Search for the cell housing the specified text and yield its (X, Y) center coordinate. 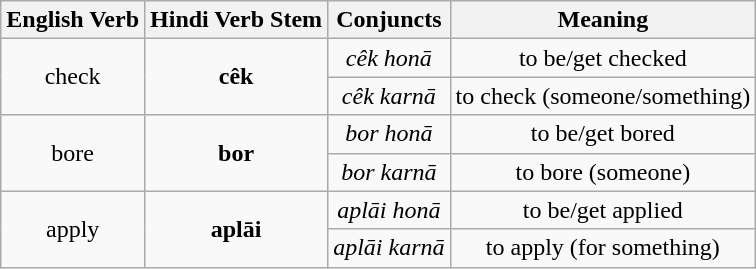
to apply (for something) (603, 248)
cêk honā (389, 58)
Conjuncts (389, 20)
Meaning (603, 20)
bor karnā (389, 172)
check (73, 77)
English Verb (73, 20)
bor (236, 153)
aplāi (236, 229)
bore (73, 153)
Hindi Verb Stem (236, 20)
aplāi honā (389, 210)
to check (someone/something) (603, 96)
cêk karnā (389, 96)
to be/get bored (603, 134)
to bore (someone) (603, 172)
aplāi karnā (389, 248)
apply (73, 229)
cêk (236, 77)
bor honā (389, 134)
to be/get applied (603, 210)
to be/get checked (603, 58)
